Return the [x, y] coordinate for the center point of the cell that contains the specified text.  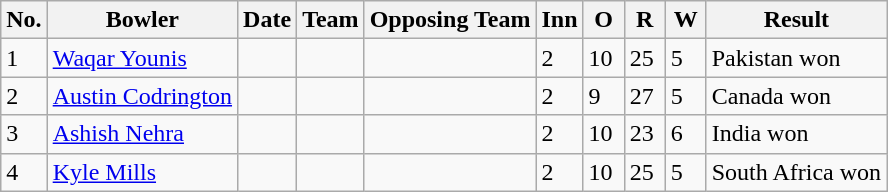
W [686, 20]
Canada won [796, 96]
Kyle Mills [142, 172]
No. [24, 20]
1 [24, 58]
Date [268, 20]
Waqar Younis [142, 58]
9 [604, 96]
South Africa won [796, 172]
23 [644, 134]
6 [686, 134]
4 [24, 172]
Ashish Nehra [142, 134]
Result [796, 20]
3 [24, 134]
Austin Codrington [142, 96]
Inn [560, 20]
Pakistan won [796, 58]
27 [644, 96]
R [644, 20]
India won [796, 134]
Opposing Team [450, 20]
O [604, 20]
Team [331, 20]
Bowler [142, 20]
